From the cell containing the given text, extract its center point as (x, y) coordinate. 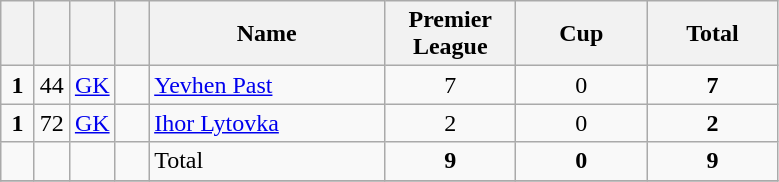
Premier League (450, 34)
72 (52, 123)
Yevhen Past (267, 85)
44 (52, 85)
Ihor Lytovka (267, 123)
Cup (582, 34)
Name (267, 34)
